Pinpoint the cell where the given text exists, returning its (X, Y) midpoint coordinate. 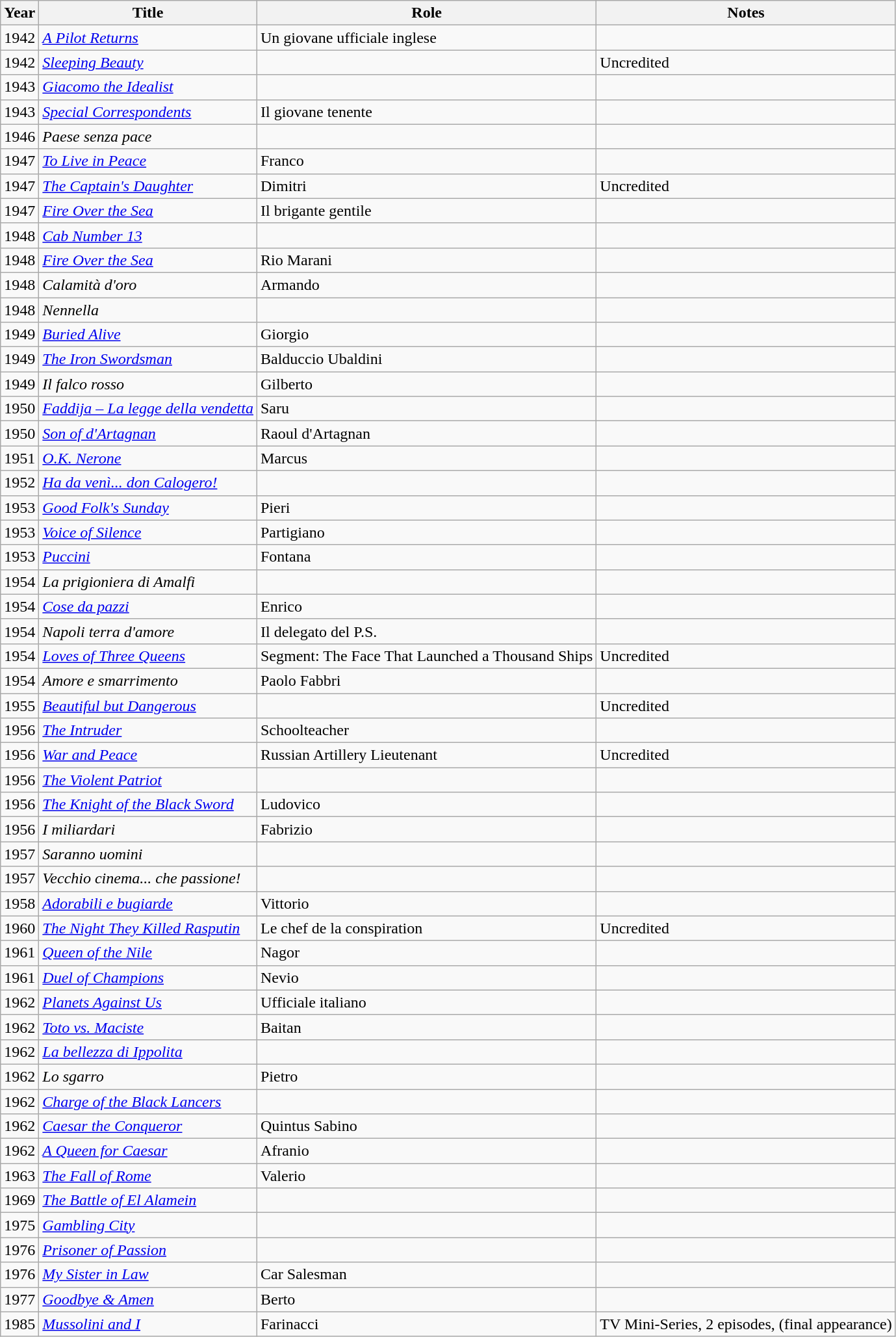
Adorabili e bugiarde (148, 903)
Role (426, 13)
Ludovico (426, 805)
Rio Marani (426, 260)
Giacomo the Idealist (148, 87)
My Sister in Law (148, 1275)
Good Folk's Sunday (148, 508)
Dimitri (426, 186)
Paolo Fabbri (426, 681)
Il giovane tenente (426, 112)
Gilberto (426, 384)
Buried Alive (148, 335)
1969 (19, 1201)
Armando (426, 285)
Car Salesman (426, 1275)
Schoolteacher (426, 731)
Saru (426, 409)
La prigioniera di Amalfi (148, 582)
Loves of Three Queens (148, 656)
1955 (19, 705)
A Pilot Returns (148, 38)
Queen of the Nile (148, 953)
Farinacci (426, 1324)
Faddija – La legge della vendetta (148, 409)
1975 (19, 1225)
Raoul d'Artagnan (426, 434)
Napoli terra d'amore (148, 631)
The Intruder (148, 731)
Amore e smarrimento (148, 681)
Fabrizio (426, 829)
Nevio (426, 978)
Cose da pazzi (148, 606)
Year (19, 13)
The Captain's Daughter (148, 186)
Berto (426, 1299)
Caesar the Conqueror (148, 1126)
War and Peace (148, 755)
The Violent Patriot (148, 780)
Partigiano (426, 532)
To Live in Peace (148, 161)
La bellezza di Ippolita (148, 1052)
1946 (19, 136)
Ha da venì... don Calogero! (148, 483)
The Battle of El Alamein (148, 1201)
The Fall of Rome (148, 1176)
Calamità d'oro (148, 285)
1958 (19, 903)
1985 (19, 1324)
1963 (19, 1176)
Puccini (148, 557)
Duel of Champions (148, 978)
Balduccio Ubaldini (426, 359)
Charge of the Black Lancers (148, 1102)
Notes (746, 13)
Un giovane ufficiale inglese (426, 38)
A Queen for Caesar (148, 1151)
Title (148, 13)
Goodbye & Amen (148, 1299)
1960 (19, 928)
Planets Against Us (148, 1002)
Vecchio cinema... che passione! (148, 879)
The Night They Killed Rasputin (148, 928)
Pietro (426, 1076)
Special Correspondents (148, 112)
Enrico (426, 606)
Afranio (426, 1151)
Giorgio (426, 335)
1952 (19, 483)
Nennella (148, 310)
Il falco rosso (148, 384)
O.K. Nerone (148, 458)
Gambling City (148, 1225)
Quintus Sabino (426, 1126)
Vittorio (426, 903)
Son of d'Artagnan (148, 434)
TV Mini-Series, 2 episodes, (final appearance) (746, 1324)
I miliardari (148, 829)
Ufficiale italiano (426, 1002)
The Knight of the Black Sword (148, 805)
Franco (426, 161)
Prisoner of Passion (148, 1250)
Baitan (426, 1027)
Beautiful but Dangerous (148, 705)
Valerio (426, 1176)
Sleeping Beauty (148, 62)
Voice of Silence (148, 532)
Le chef de la conspiration (426, 928)
Lo sgarro (148, 1076)
Pieri (426, 508)
Russian Artillery Lieutenant (426, 755)
Fontana (426, 557)
Mussolini and I (148, 1324)
Il brigante gentile (426, 211)
1977 (19, 1299)
Saranno uomini (148, 854)
Paese senza pace (148, 136)
Nagor (426, 953)
Segment: The Face That Launched a Thousand Ships (426, 656)
Marcus (426, 458)
Cab Number 13 (148, 235)
1951 (19, 458)
Il delegato del P.S. (426, 631)
The Iron Swordsman (148, 359)
Toto vs. Maciste (148, 1027)
